From the cell containing the given text, extract its center point as (x, y) coordinate. 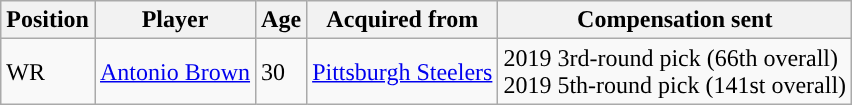
Position (48, 20)
Pittsburgh Steelers (402, 72)
2019 3rd-round pick (66th overall) 2019 5th-round pick (141st overall) (675, 72)
Age (282, 20)
30 (282, 72)
Antonio Brown (174, 72)
Compensation sent (675, 20)
WR (48, 72)
Acquired from (402, 20)
Player (174, 20)
